From the cell containing the given text, extract its center point as [X, Y] coordinate. 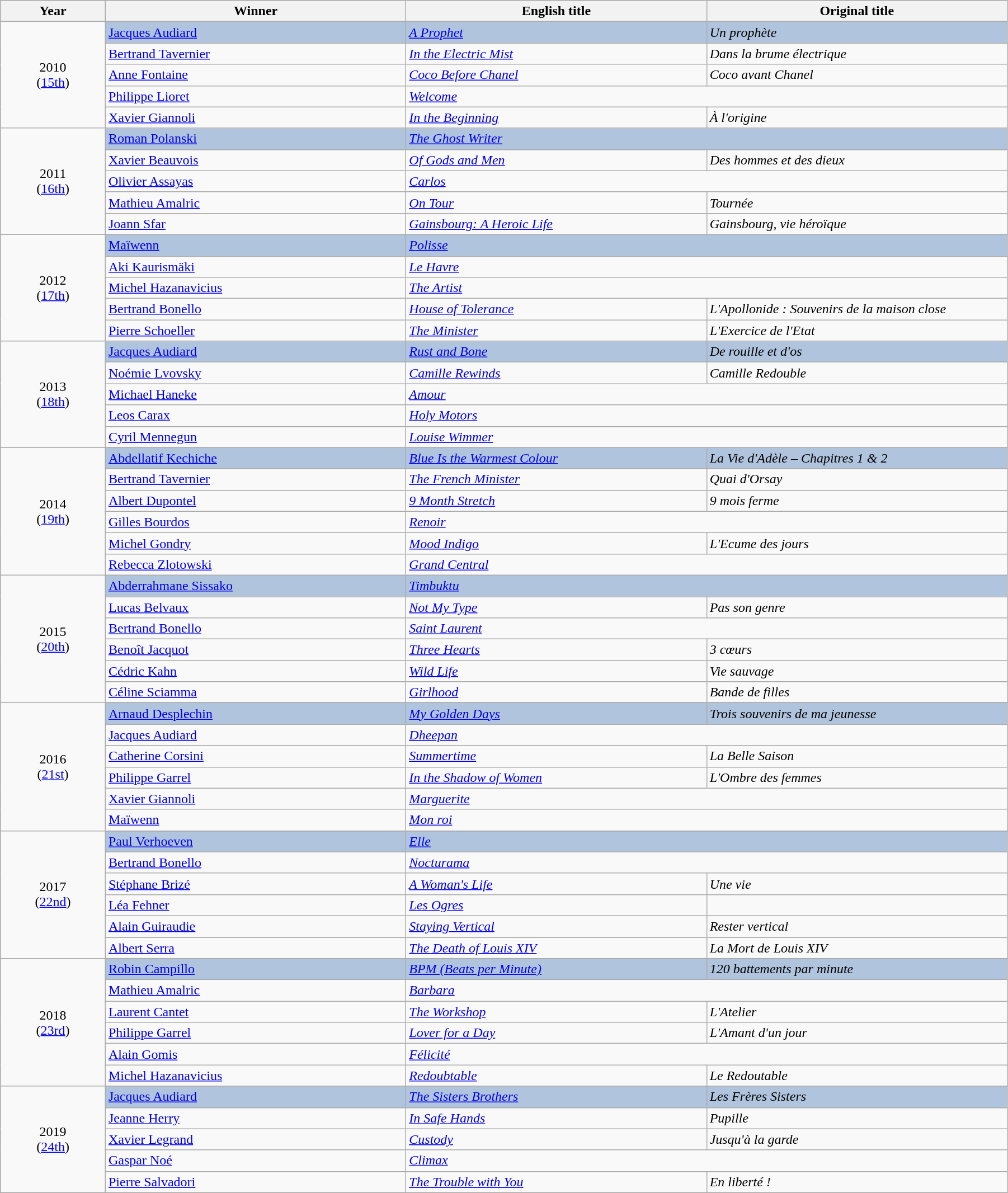
Pierre Schoeller [255, 331]
Custody [556, 1139]
Des hommes et des dieux [857, 160]
Paul Verhoeven [255, 841]
De rouille et d'os [857, 352]
The Minister [556, 331]
Vie sauvage [857, 671]
Gaspar Noé [255, 1161]
Redoubtable [556, 1076]
Arnaud Desplechin [255, 714]
Noémie Lvovsky [255, 373]
Original title [857, 11]
Grand Central [707, 564]
Dans la brume électrique [857, 54]
The French Minister [556, 479]
2019(24th) [53, 1139]
Winner [255, 11]
Barbara [707, 991]
A Prophet [556, 32]
Le Havre [707, 267]
L'Amant d'un jour [857, 1033]
Lover for a Day [556, 1033]
Louise Wimmer [707, 437]
L'Ecume des jours [857, 543]
Girlhood [556, 692]
Renoir [707, 522]
Blue Is the Warmest Colour [556, 458]
Michael Haneke [255, 394]
3 cœurs [857, 650]
Saint Laurent [707, 629]
A Woman's Life [556, 884]
Coco Before Chanel [556, 75]
Marguerite [707, 799]
La Vie d'Adèle – Chapitres 1 & 2 [857, 458]
On Tour [556, 202]
Léa Fehner [255, 905]
The Death of Louis XIV [556, 948]
The Sisters Brothers [556, 1097]
Quai d'Orsay [857, 479]
Joann Sfar [255, 224]
Pierre Salvadori [255, 1182]
9 Month Stretch [556, 501]
Dheepan [707, 735]
Une vie [857, 884]
Le Redoutable [857, 1076]
Lucas Belvaux [255, 607]
Welcome [707, 96]
Coco avant Chanel [857, 75]
Elle [707, 841]
Les Frères Sisters [857, 1097]
Climax [707, 1161]
Les Ogres [556, 905]
Amour [707, 394]
Year [53, 11]
Of Gods and Men [556, 160]
Holy Motors [707, 416]
Not My Type [556, 607]
BPM (Beats per Minute) [556, 969]
House of Tolerance [556, 309]
Félicité [707, 1054]
Cyril Mennegun [255, 437]
In the Beginning [556, 117]
Carlos [707, 181]
2017(22nd) [53, 894]
Albert Dupontel [255, 501]
2011(16th) [53, 181]
L'Apollonide : Souvenirs de la maison close [857, 309]
Philippe Lioret [255, 96]
Xavier Legrand [255, 1139]
Rust and Bone [556, 352]
In Safe Hands [556, 1118]
Summertime [556, 756]
Pupille [857, 1118]
L'Exercice de l'Etat [857, 331]
Gainsbourg: A Heroic Life [556, 224]
In the Shadow of Women [556, 777]
Rester vertical [857, 926]
Timbuktu [707, 586]
My Golden Days [556, 714]
Alain Gomis [255, 1054]
In the Electric Mist [556, 54]
Jusqu'à la garde [857, 1139]
Tournée [857, 202]
English title [556, 11]
The Workshop [556, 1012]
Mood Indigo [556, 543]
L'Ombre des femmes [857, 777]
120 battements par minute [857, 969]
The Ghost Writer [707, 139]
Alain Guiraudie [255, 926]
Trois souvenirs de ma jeunesse [857, 714]
2015(20th) [53, 639]
En liberté ! [857, 1182]
Pas son genre [857, 607]
2014(19th) [53, 511]
The Artist [707, 288]
The Trouble with You [556, 1182]
Staying Vertical [556, 926]
Aki Kaurismäki [255, 267]
Camille Rewinds [556, 373]
2012(17th) [53, 287]
L'Atelier [857, 1012]
Cédric Kahn [255, 671]
Michel Gondry [255, 543]
Three Hearts [556, 650]
Rebecca Zlotowski [255, 564]
2013(18th) [53, 394]
9 mois ferme [857, 501]
Gilles Bourdos [255, 522]
Leos Carax [255, 416]
Olivier Assayas [255, 181]
Albert Serra [255, 948]
Roman Polanski [255, 139]
Bande de filles [857, 692]
Abdellatif Kechiche [255, 458]
2010(15th) [53, 75]
Mon roi [707, 820]
Un prophète [857, 32]
Abderrahmane Sissako [255, 586]
Robin Campillo [255, 969]
La Belle Saison [857, 756]
Laurent Cantet [255, 1012]
2016(21st) [53, 767]
Gainsbourg, vie héroïque [857, 224]
Benoît Jacquot [255, 650]
Céline Sciamma [255, 692]
Polisse [707, 245]
Xavier Beauvois [255, 160]
Catherine Corsini [255, 756]
Stéphane Brizé [255, 884]
Nocturama [707, 862]
À l'origine [857, 117]
Camille Redouble [857, 373]
La Mort de Louis XIV [857, 948]
Anne Fontaine [255, 75]
Jeanne Herry [255, 1118]
Wild Life [556, 671]
2018(23rd) [53, 1022]
